Output the [x, y] coordinate of the center of the cell containing the given text.  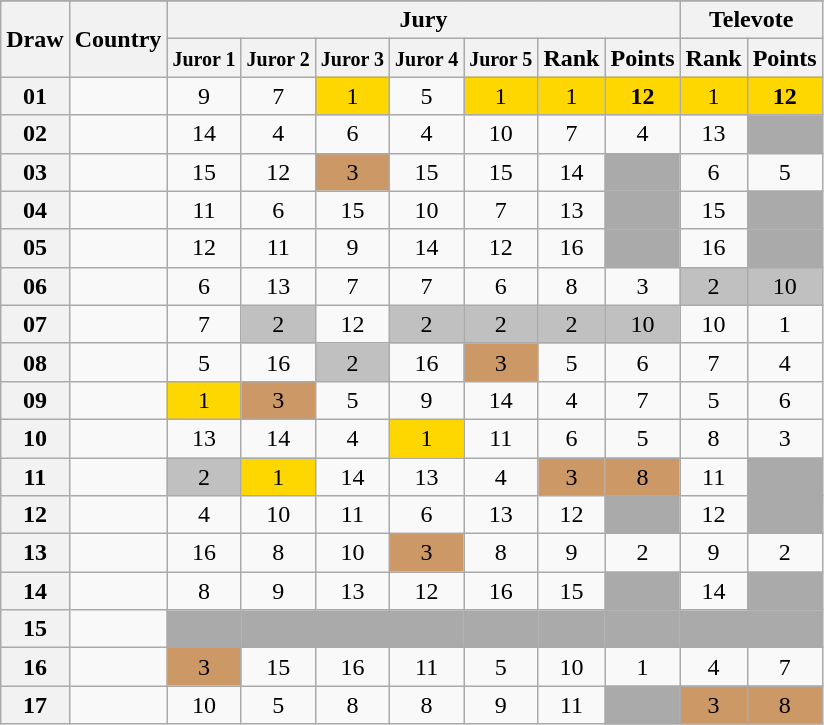
09 [35, 400]
Juror 4 [426, 58]
Jury [424, 20]
02 [35, 134]
03 [35, 172]
Juror 3 [352, 58]
Juror 2 [278, 58]
17 [35, 705]
05 [35, 248]
08 [35, 362]
Country [118, 39]
04 [35, 210]
Juror 5 [501, 58]
06 [35, 286]
07 [35, 324]
Draw [35, 39]
Juror 1 [204, 58]
01 [35, 96]
Televote [751, 20]
